Find where the given text appears and provide that cell's center as [x, y] coordinate. 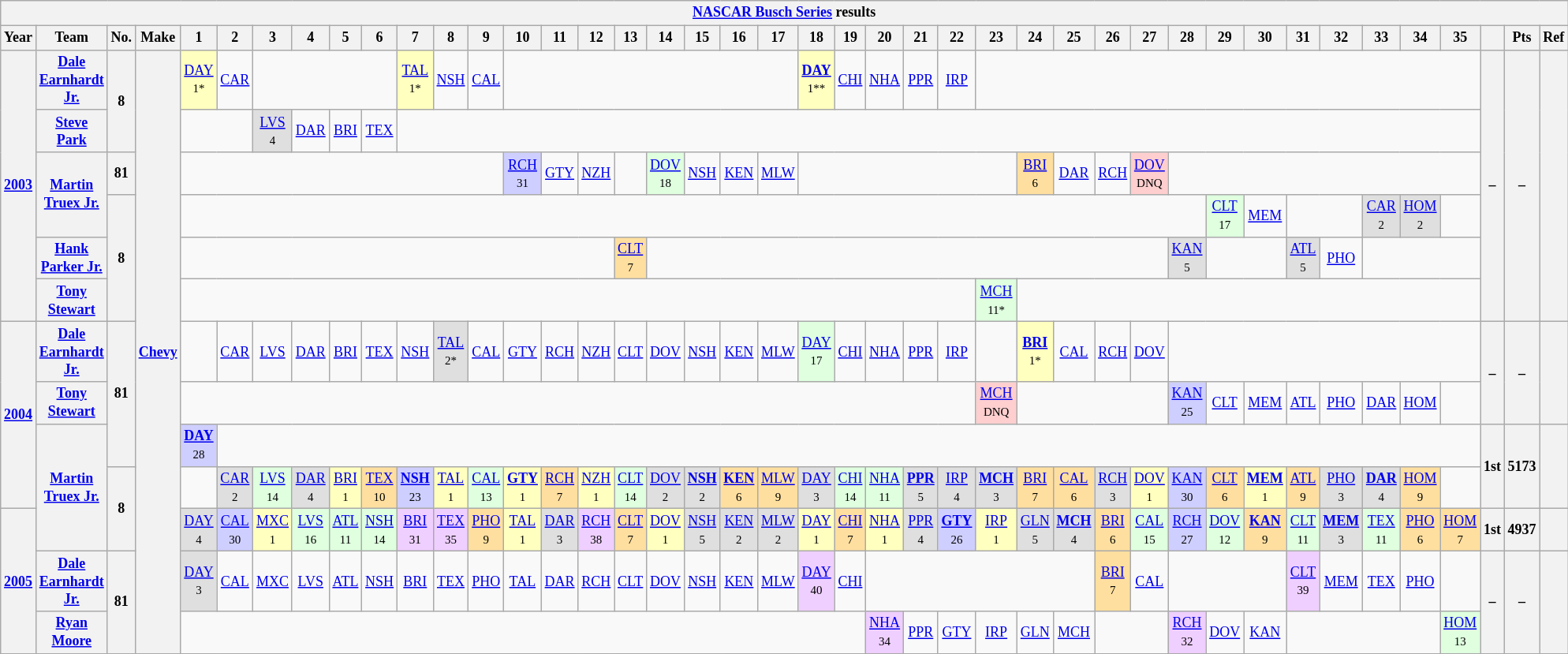
7 [415, 38]
DAY1* [199, 80]
CLT11 [1303, 530]
Hank Parker Jr. [71, 258]
18 [816, 38]
KAN30 [1187, 488]
12 [596, 38]
ATL11 [345, 530]
1 [199, 38]
NSH23 [415, 488]
13 [631, 38]
16 [739, 38]
HOM9 [1420, 488]
35 [1461, 38]
CAL15 [1150, 530]
MXC [273, 581]
17 [778, 38]
2005 [19, 581]
HOM [1420, 403]
DOV18 [666, 174]
CHI14 [850, 488]
DAR3 [560, 530]
MXC1 [273, 530]
PHO9 [486, 530]
MCH [1074, 633]
CLT6 [1225, 488]
NHA34 [885, 633]
22 [957, 38]
KAN25 [1187, 403]
24 [1035, 38]
5173 [1522, 465]
RCH3 [1113, 488]
25 [1074, 38]
LVS16 [311, 530]
DOVDNQ [1150, 174]
33 [1382, 38]
CAL13 [486, 488]
LVS14 [273, 488]
IRP1 [997, 530]
HOM2 [1420, 216]
NSH5 [702, 530]
DAY40 [816, 581]
11 [560, 38]
CLT14 [631, 488]
LVS4 [273, 131]
TAL1* [415, 80]
Ref [1554, 38]
HOM13 [1461, 633]
2003 [19, 186]
4937 [1522, 530]
TAL2* [451, 352]
KAN9 [1265, 530]
TEX35 [451, 530]
PPR4 [920, 530]
KAN5 [1187, 258]
14 [666, 38]
NASCAR Busch Series results [784, 13]
Ryan Moore [71, 633]
27 [1150, 38]
NSH14 [380, 530]
23 [997, 38]
Pts [1522, 38]
MCHDNQ [997, 403]
PHO6 [1420, 530]
GTY1 [523, 488]
CAL30 [235, 530]
MCH4 [1074, 530]
DOV2 [666, 488]
2004 [19, 415]
BRI31 [415, 530]
HOM7 [1461, 530]
IRP4 [957, 488]
28 [1187, 38]
MLW2 [778, 530]
32 [1341, 38]
31 [1303, 38]
3 [273, 38]
Chevy [158, 352]
TAL [523, 581]
BRI1 [345, 488]
DOV12 [1225, 530]
ATL5 [1303, 258]
5 [345, 38]
19 [850, 38]
PHO3 [1341, 488]
BRI1* [1035, 352]
Make [158, 38]
MEM1 [1265, 488]
KEN2 [739, 530]
KAN [1265, 633]
29 [1225, 38]
MLW9 [778, 488]
PPR5 [920, 488]
Year [19, 38]
CLT17 [1225, 216]
TEX11 [1382, 530]
DAY1 [816, 530]
9 [486, 38]
DAY1** [816, 80]
15 [702, 38]
DAY4 [199, 530]
21 [920, 38]
RCH27 [1187, 530]
CLT39 [1303, 581]
DAY28 [199, 445]
GLN [1035, 633]
4 [311, 38]
34 [1420, 38]
GTY26 [957, 530]
Team [71, 38]
RCH7 [560, 488]
TEX10 [380, 488]
RCH31 [523, 174]
30 [1265, 38]
10 [523, 38]
Steve Park [71, 131]
MCH11* [997, 301]
NZH1 [596, 488]
20 [885, 38]
MEM3 [1341, 530]
RCH38 [596, 530]
KEN6 [739, 488]
MCH3 [997, 488]
RCH32 [1187, 633]
NSH2 [702, 488]
2 [235, 38]
26 [1113, 38]
CAL6 [1074, 488]
DAY17 [816, 352]
GLN5 [1035, 530]
No. [121, 38]
CHI7 [850, 530]
6 [380, 38]
NHA11 [885, 488]
NHA1 [885, 530]
ATL9 [1303, 488]
